Return the (x, y) coordinate for the center point of the cell that contains the specified text.  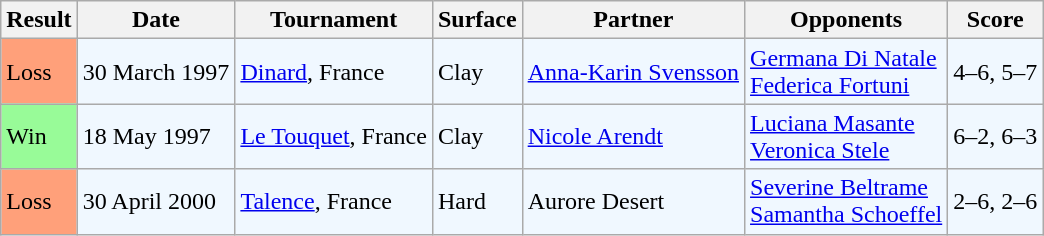
Anna-Karin Svensson (633, 72)
Germana Di Natale Federica Fortuni (846, 72)
Luciana Masante Veronica Stele (846, 136)
Hard (477, 202)
Dinard, France (334, 72)
4–6, 5–7 (996, 72)
18 May 1997 (156, 136)
Le Touquet, France (334, 136)
Severine Beltrame Samantha Schoeffel (846, 202)
30 April 2000 (156, 202)
Aurore Desert (633, 202)
Talence, France (334, 202)
Opponents (846, 20)
Partner (633, 20)
Tournament (334, 20)
Win (39, 136)
Result (39, 20)
Score (996, 20)
Nicole Arendt (633, 136)
2–6, 2–6 (996, 202)
Surface (477, 20)
Date (156, 20)
6–2, 6–3 (996, 136)
30 March 1997 (156, 72)
